From the cell containing the given text, extract its center point as (x, y) coordinate. 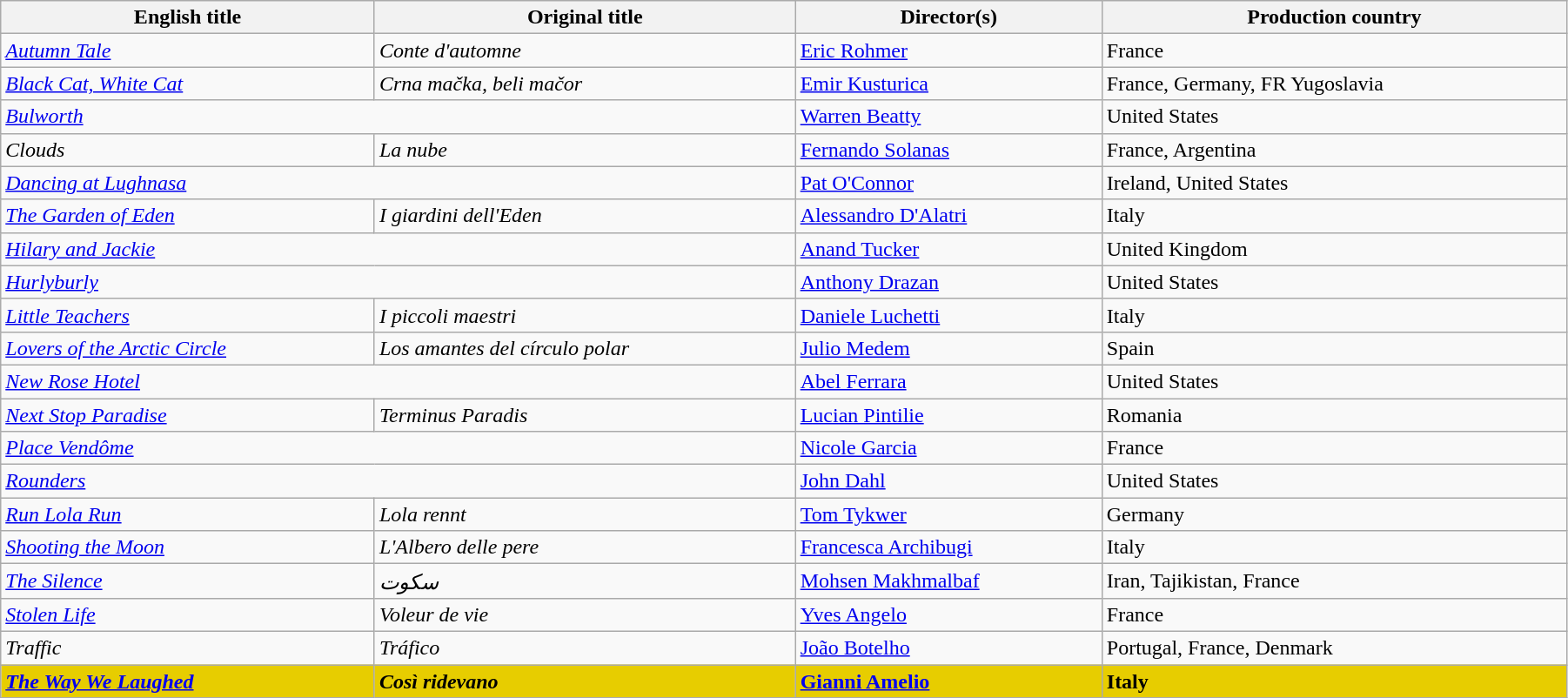
Mohsen Makhmalbaf (948, 581)
Portugal, France, Denmark (1334, 648)
سکوت (585, 581)
Fernando Solanas (948, 150)
Così ridevano (585, 681)
Clouds (188, 150)
Run Lola Run (188, 514)
Lola rennt (585, 514)
John Dahl (948, 481)
Voleur de vie (585, 614)
Yves Angelo (948, 614)
Hilary and Jackie (399, 249)
The Silence (188, 581)
Traffic (188, 648)
Dancing at Lughnasa (399, 183)
Los amantes del círculo polar (585, 348)
Hurlyburly (399, 282)
France, Argentina (1334, 150)
Alessandro D'Alatri (948, 216)
Tom Tykwer (948, 514)
Daniele Luchetti (948, 315)
Gianni Amelio (948, 681)
Abel Ferrara (948, 381)
Black Cat, White Cat (188, 84)
Production country (1334, 17)
Spain (1334, 348)
Anand Tucker (948, 249)
Julio Medem (948, 348)
Warren Beatty (948, 117)
Tráfico (585, 648)
United Kingdom (1334, 249)
English title (188, 17)
Francesca Archibugi (948, 547)
L'Albero delle pere (585, 547)
New Rose Hotel (399, 381)
La nube (585, 150)
Eric Rohmer (948, 50)
Romania (1334, 415)
Next Stop Paradise (188, 415)
Place Vendôme (399, 448)
Crna mačka, beli mačor (585, 84)
Bulworth (399, 117)
Germany (1334, 514)
I giardini dell'Eden (585, 216)
France, Germany, FR Yugoslavia (1334, 84)
João Botelho (948, 648)
I piccoli maestri (585, 315)
Emir Kusturica (948, 84)
Little Teachers (188, 315)
Shooting the Moon (188, 547)
Ireland, United States (1334, 183)
Iran, Tajikistan, France (1334, 581)
Conte d'automne (585, 50)
The Way We Laughed (188, 681)
The Garden of Eden (188, 216)
Pat O'Connor (948, 183)
Director(s) (948, 17)
Terminus Paradis (585, 415)
Stolen Life (188, 614)
Lucian Pintilie (948, 415)
Nicole Garcia (948, 448)
Rounders (399, 481)
Original title (585, 17)
Autumn Tale (188, 50)
Anthony Drazan (948, 282)
Lovers of the Arctic Circle (188, 348)
